Provide the [X, Y] coordinate of the cell's center where the given text is located.  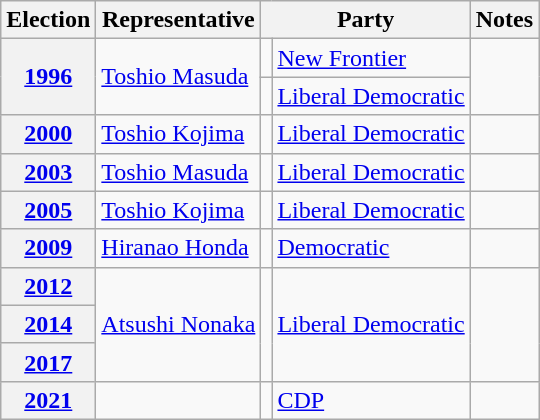
Democratic [371, 248]
Party [366, 20]
2009 [48, 248]
Representative [178, 20]
Atsushi Nonaka [178, 324]
2003 [48, 172]
Election [48, 20]
2012 [48, 286]
2005 [48, 210]
Notes [504, 20]
2017 [48, 362]
2021 [48, 400]
2000 [48, 134]
1996 [48, 77]
New Frontier [371, 58]
2014 [48, 324]
Hiranao Honda [178, 248]
CDP [371, 400]
